Pinpoint the cell where the given text exists, returning its [X, Y] midpoint coordinate. 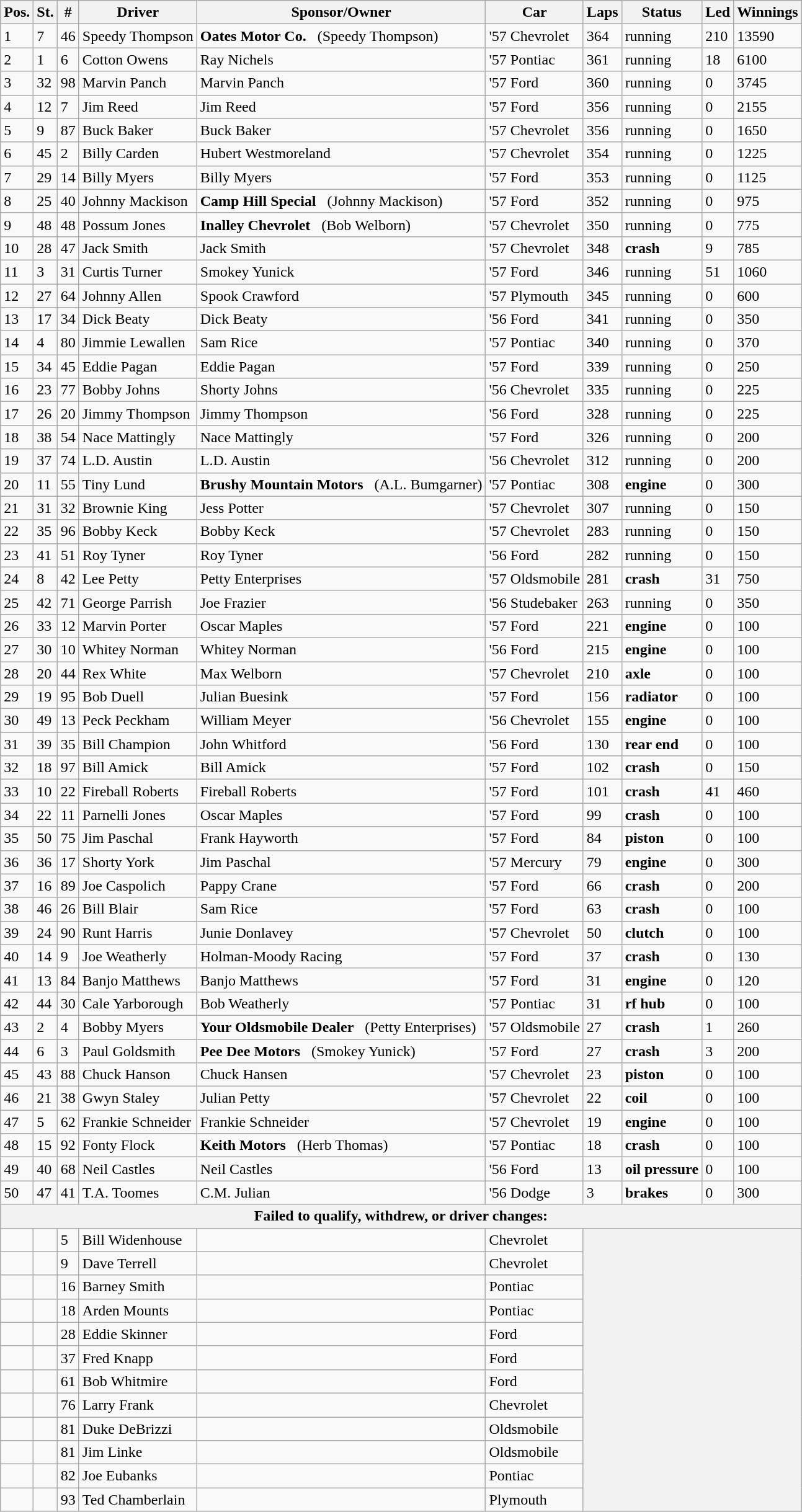
348 [602, 248]
750 [768, 579]
Jimmie Lewallen [138, 343]
341 [602, 319]
339 [602, 367]
radiator [662, 697]
Winnings [768, 12]
Larry Frank [138, 1405]
Arden Mounts [138, 1310]
Eddie Skinner [138, 1334]
3745 [768, 83]
340 [602, 343]
354 [602, 154]
88 [68, 1075]
95 [68, 697]
Barney Smith [138, 1287]
64 [68, 296]
Shorty York [138, 862]
Driver [138, 12]
307 [602, 508]
Joe Weatherly [138, 956]
82 [68, 1476]
61 [68, 1381]
775 [768, 225]
Possum Jones [138, 225]
coil [662, 1098]
Camp Hill Special (Johnny Mackison) [341, 201]
Peck Peckham [138, 721]
1650 [768, 130]
Joe Eubanks [138, 1476]
T.A. Toomes [138, 1193]
975 [768, 201]
360 [602, 83]
Billy Carden [138, 154]
6100 [768, 60]
Led [718, 12]
283 [602, 531]
156 [602, 697]
Plymouth [535, 1500]
C.M. Julian [341, 1193]
Laps [602, 12]
Shorty Johns [341, 390]
Hubert Westmoreland [341, 154]
Dave Terrell [138, 1263]
600 [768, 296]
92 [68, 1145]
361 [602, 60]
Lee Petty [138, 579]
98 [68, 83]
Pee Dee Motors (Smokey Yunick) [341, 1051]
Status [662, 12]
1225 [768, 154]
71 [68, 602]
Bob Weatherly [341, 1003]
'56 Dodge [535, 1193]
Gwyn Staley [138, 1098]
John Whitford [341, 744]
93 [68, 1500]
90 [68, 933]
Chuck Hanson [138, 1075]
13590 [768, 36]
Parnelli Jones [138, 815]
'57 Plymouth [535, 296]
axle [662, 673]
'57 Mercury [535, 862]
221 [602, 626]
Frank Hayworth [341, 838]
Julian Buesink [341, 697]
460 [768, 791]
William Meyer [341, 721]
rf hub [662, 1003]
87 [68, 130]
Jim Linke [138, 1452]
308 [602, 484]
Petty Enterprises [341, 579]
Joe Caspolich [138, 886]
Tiny Lund [138, 484]
79 [602, 862]
Pappy Crane [341, 886]
George Parrish [138, 602]
260 [768, 1027]
Car [535, 12]
312 [602, 461]
80 [68, 343]
63 [602, 909]
Jess Potter [341, 508]
353 [602, 177]
Your Oldsmobile Dealer (Petty Enterprises) [341, 1027]
Sponsor/Owner [341, 12]
281 [602, 579]
120 [768, 980]
89 [68, 886]
brakes [662, 1193]
Duke DeBrizzi [138, 1428]
101 [602, 791]
77 [68, 390]
215 [602, 649]
Cotton Owens [138, 60]
Fred Knapp [138, 1358]
Cale Yarborough [138, 1003]
Julian Petty [341, 1098]
Chuck Hansen [341, 1075]
55 [68, 484]
Fonty Flock [138, 1145]
97 [68, 768]
75 [68, 838]
oil pressure [662, 1169]
rear end [662, 744]
282 [602, 555]
clutch [662, 933]
'56 Studebaker [535, 602]
Paul Goldsmith [138, 1051]
Ted Chamberlain [138, 1500]
352 [602, 201]
99 [602, 815]
Max Welborn [341, 673]
Oates Motor Co. (Speedy Thompson) [341, 36]
Bill Blair [138, 909]
250 [768, 367]
76 [68, 1405]
Bob Whitmire [138, 1381]
326 [602, 437]
Runt Harris [138, 933]
Marvin Porter [138, 626]
Holman-Moody Racing [341, 956]
Smokey Yunick [341, 272]
Rex White [138, 673]
Joe Frazier [341, 602]
74 [68, 461]
Bobby Myers [138, 1027]
370 [768, 343]
Brushy Mountain Motors (A.L. Bumgarner) [341, 484]
St. [45, 12]
Inalley Chevrolet (Bob Welborn) [341, 225]
Keith Motors (Herb Thomas) [341, 1145]
Failed to qualify, withdrew, or driver changes: [401, 1216]
Brownie King [138, 508]
263 [602, 602]
Curtis Turner [138, 272]
Ray Nichels [341, 60]
328 [602, 414]
Bob Duell [138, 697]
Bill Widenhouse [138, 1240]
345 [602, 296]
155 [602, 721]
102 [602, 768]
68 [68, 1169]
346 [602, 272]
1060 [768, 272]
364 [602, 36]
Johnny Mackison [138, 201]
Speedy Thompson [138, 36]
Junie Donlavey [341, 933]
Pos. [17, 12]
335 [602, 390]
2155 [768, 107]
Johnny Allen [138, 296]
54 [68, 437]
66 [602, 886]
96 [68, 531]
Bobby Johns [138, 390]
1125 [768, 177]
785 [768, 248]
Spook Crawford [341, 296]
# [68, 12]
62 [68, 1122]
Bill Champion [138, 744]
